Extract the (X, Y) coordinate from the center of the cell holding the provided text.  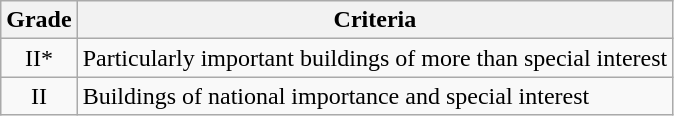
Criteria (375, 20)
II* (39, 58)
Grade (39, 20)
II (39, 96)
Buildings of national importance and special interest (375, 96)
Particularly important buildings of more than special interest (375, 58)
